Return the [X, Y] coordinate for the center point of the cell that contains the specified text.  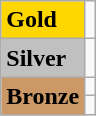
Gold [43, 20]
Silver [43, 58]
Bronze [43, 96]
